For the text-containing cell, return its midpoint in [x, y] coordinate format. 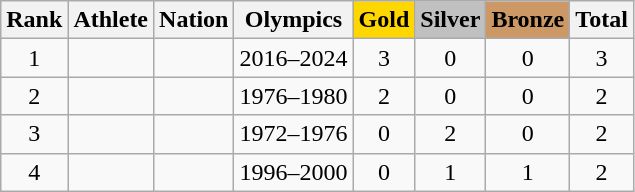
Silver [450, 20]
Nation [194, 20]
Athlete [111, 20]
1976–1980 [294, 96]
1996–2000 [294, 172]
1972–1976 [294, 134]
Rank [34, 20]
Bronze [528, 20]
Total [602, 20]
4 [34, 172]
Olympics [294, 20]
Gold [384, 20]
2016–2024 [294, 58]
